Locate the cell with the specified text and output its (X, Y) center coordinate. 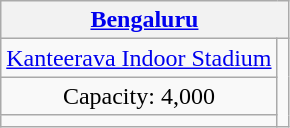
Bengaluru (144, 20)
Capacity: 4,000 (139, 96)
Kanteerava Indoor Stadium (139, 58)
